Locate the cell with the specified text and output its [x, y] center coordinate. 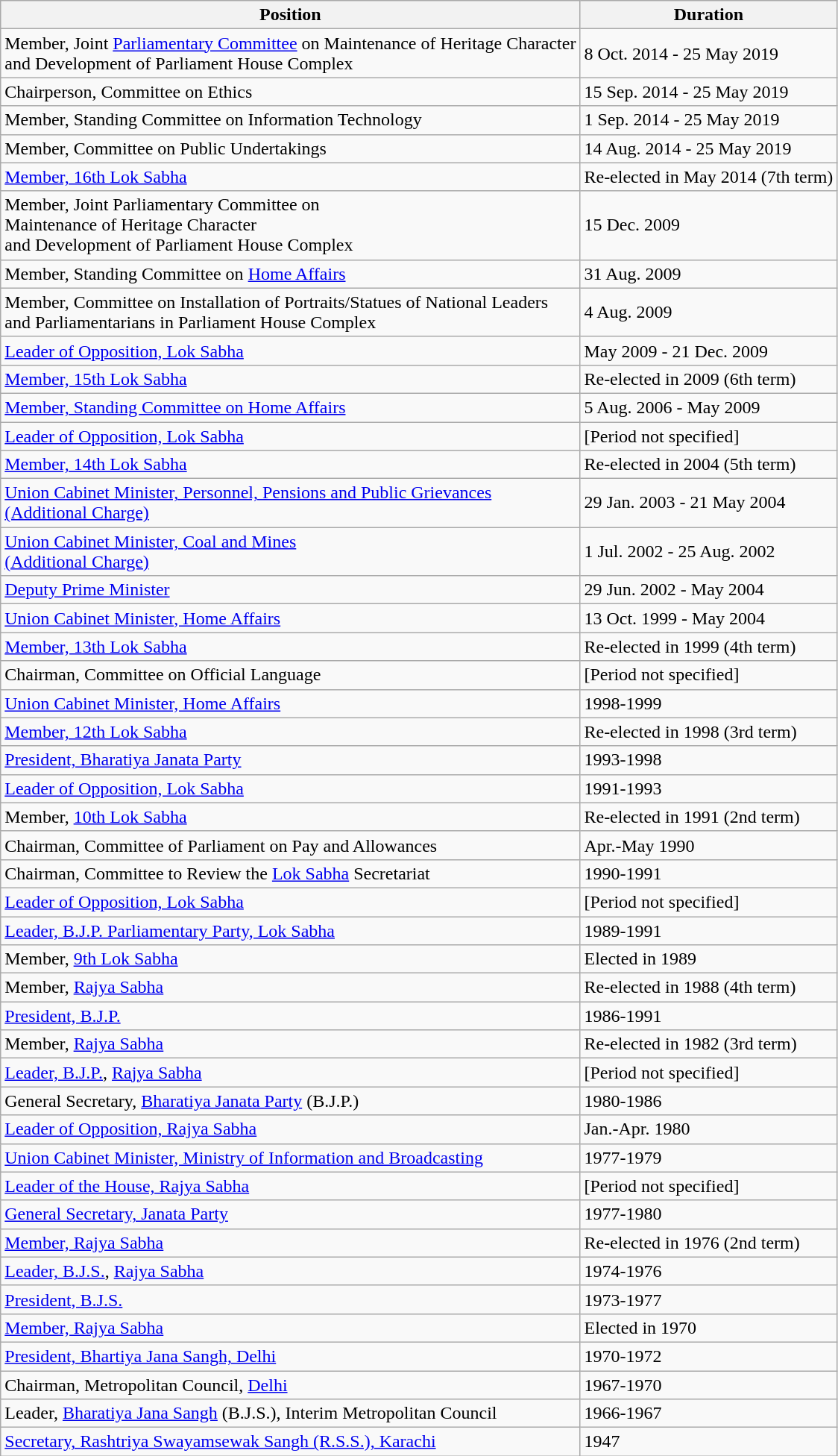
1980-1986 [708, 1101]
Member, 14th Lok Sabha [291, 465]
President, Bhartiya Jana Sangh, Delhi [291, 1356]
1947 [708, 1442]
1970-1972 [708, 1356]
1974-1976 [708, 1271]
Secretary, Rashtriya Swayamsewak Sangh (R.S.S.), Karachi [291, 1442]
Re-elected in 1982 (3rd term) [708, 1044]
Union Cabinet Minister, Personnel, Pensions and Public Grievances (Additional Charge) [291, 503]
Union Cabinet Minister, Coal and Mines (Additional Charge) [291, 552]
Member, Standing Committee on Information Technology [291, 120]
Re-elected in 2004 (5th term) [708, 465]
Member, 9th Lok Sabha [291, 959]
Deputy Prime Minister [291, 590]
Jan.-Apr. 1980 [708, 1129]
5 Aug. 2006 - May 2009 [708, 407]
1966-1967 [708, 1413]
1998-1999 [708, 703]
1973-1977 [708, 1299]
Union Cabinet Minister, Ministry of Information and Broadcasting [291, 1158]
4 Aug. 2009 [708, 312]
Leader, B.J.S., Rajya Sabha [291, 1271]
Member, Committee on Public Undertakings [291, 148]
29 Jun. 2002 - May 2004 [708, 590]
Elected in 1970 [708, 1328]
1991-1993 [708, 788]
1989-1991 [708, 930]
Chairman, Committee on Official Language [291, 675]
Elected in 1989 [708, 959]
13 Oct. 1999 - May 2004 [708, 618]
Re-elected in May 2014 (7th term) [708, 177]
Leader, B.J.P. Parliamentary Party, Lok Sabha [291, 930]
1 Jul. 2002 - 25 Aug. 2002 [708, 552]
Re-elected in 1998 (3rd term) [708, 732]
29 Jan. 2003 - 21 May 2004 [708, 503]
Leader of Opposition, Rajya Sabha [291, 1129]
Member, 15th Lok Sabha [291, 379]
Chairman, Committee to Review the Lok Sabha Secretariat [291, 873]
Re-elected in 1976 (2nd term) [708, 1243]
Position [291, 15]
Leader, Bharatiya Jana Sangh (B.J.S.), Interim Metropolitan Council [291, 1413]
14 Aug. 2014 - 25 May 2019 [708, 148]
Member, Committee on Installation of Portraits/Statues of National Leaders and Parliamentarians in Parliament House Complex [291, 312]
1967-1970 [708, 1385]
15 Sep. 2014 - 25 May 2019 [708, 92]
General Secretary, Janata Party [291, 1214]
President, B.J.S. [291, 1299]
31 Aug. 2009 [708, 274]
1990-1991 [708, 873]
Leader, B.J.P., Rajya Sabha [291, 1073]
Re-elected in 1991 (2nd term) [708, 817]
Re-elected in 2009 (6th term) [708, 379]
Leader of the House, Rajya Sabha [291, 1186]
1993-1998 [708, 760]
1986-1991 [708, 1016]
Apr.-May 1990 [708, 845]
Re-elected in 1988 (4th term) [708, 988]
May 2009 - 21 Dec. 2009 [708, 351]
Chairman, Metropolitan Council, Delhi [291, 1385]
President, B.J.P. [291, 1016]
15 Dec. 2009 [708, 225]
8 Oct. 2014 - 25 May 2019 [708, 54]
Member, 16th Lok Sabha [291, 177]
Member, 10th Lok Sabha [291, 817]
Re-elected in 1999 (4th term) [708, 647]
Duration [708, 15]
President, Bharatiya Janata Party [291, 760]
1 Sep. 2014 - 25 May 2019 [708, 120]
General Secretary, Bharatiya Janata Party (B.J.P.) [291, 1101]
Chairperson, Committee on Ethics [291, 92]
1977-1980 [708, 1214]
Member, 13th Lok Sabha [291, 647]
Member, 12th Lok Sabha [291, 732]
1977-1979 [708, 1158]
Chairman, Committee of Parliament on Pay and Allowances [291, 845]
